Provide the (X, Y) coordinate of the cell's center where the given text is located.  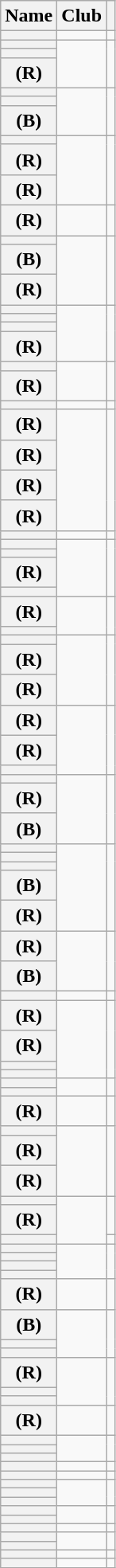
Name (29, 16)
Club (82, 16)
